Search for the cell housing the specified text and yield its [X, Y] center coordinate. 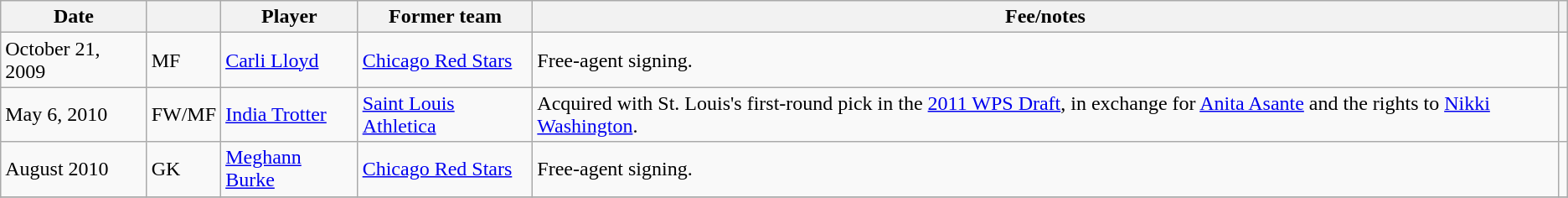
Meghann Burke [290, 169]
October 21, 2009 [74, 60]
Carli Lloyd [290, 60]
FW/MF [183, 114]
MF [183, 60]
India Trotter [290, 114]
Former team [446, 17]
Player [290, 17]
Acquired with St. Louis's first-round pick in the 2011 WPS Draft, in exchange for Anita Asante and the rights to Nikki Washington. [1045, 114]
Fee/notes [1045, 17]
Date [74, 17]
GK [183, 169]
May 6, 2010 [74, 114]
Saint Louis Athletica [446, 114]
August 2010 [74, 169]
